Search for the cell housing the specified text and yield its [X, Y] center coordinate. 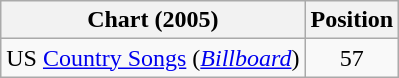
US Country Songs (Billboard) [153, 58]
Position [352, 20]
Chart (2005) [153, 20]
57 [352, 58]
